Detect which cell encompasses the target text, then output its [X, Y] center coordinate. 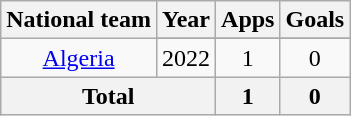
Total [108, 96]
National team [79, 20]
Algeria [79, 58]
Goals [315, 20]
2022 [186, 58]
Apps [248, 20]
Year [186, 20]
